Provide the [x, y] coordinate of the cell's center where the given text is located.  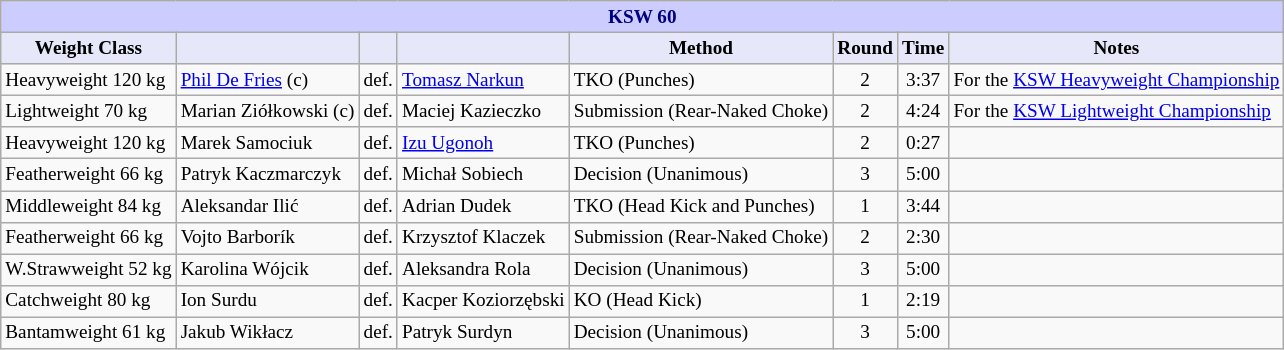
Method [701, 48]
Patryk Kaczmarczyk [268, 175]
Time [922, 48]
Kacper Koziorzębski [483, 301]
W.Strawweight 52 kg [88, 270]
KSW 60 [642, 17]
Maciej Kazieczko [483, 111]
Aleksandar Ilić [268, 206]
Patryk Surdyn [483, 333]
Vojto Barborík [268, 238]
Catchweight 80 kg [88, 301]
Marian Ziółkowski (c) [268, 111]
Adrian Dudek [483, 206]
Izu Ugonoh [483, 143]
Tomasz Narkun [483, 80]
Jakub Wikłacz [268, 333]
KO (Head Kick) [701, 301]
3:44 [922, 206]
Karolina Wójcik [268, 270]
Krzysztof Klaczek [483, 238]
2:19 [922, 301]
0:27 [922, 143]
For the KSW Heavyweight Championship [1116, 80]
TKO (Head Kick and Punches) [701, 206]
2:30 [922, 238]
Weight Class [88, 48]
Michał Sobiech [483, 175]
Round [866, 48]
Aleksandra Rola [483, 270]
Lightweight 70 kg [88, 111]
Marek Samociuk [268, 143]
Bantamweight 61 kg [88, 333]
Middleweight 84 kg [88, 206]
For the KSW Lightweight Championship [1116, 111]
Notes [1116, 48]
Ion Surdu [268, 301]
3:37 [922, 80]
4:24 [922, 111]
Phil De Fries (c) [268, 80]
